Search for the cell housing the specified text and yield its (x, y) center coordinate. 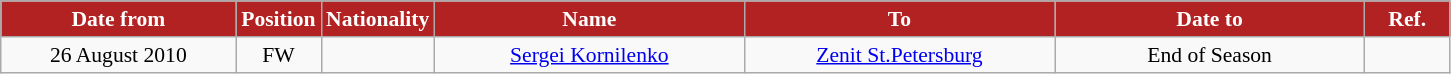
FW (278, 55)
To (899, 19)
Nationality (378, 19)
Name (589, 19)
26 August 2010 (118, 55)
Date to (1210, 19)
Zenit St.Petersburg (899, 55)
Position (278, 19)
Sergei Kornilenko (589, 55)
Date from (118, 19)
Ref. (1408, 19)
End of Season (1210, 55)
